From the cell containing the given text, extract its center point as (x, y) coordinate. 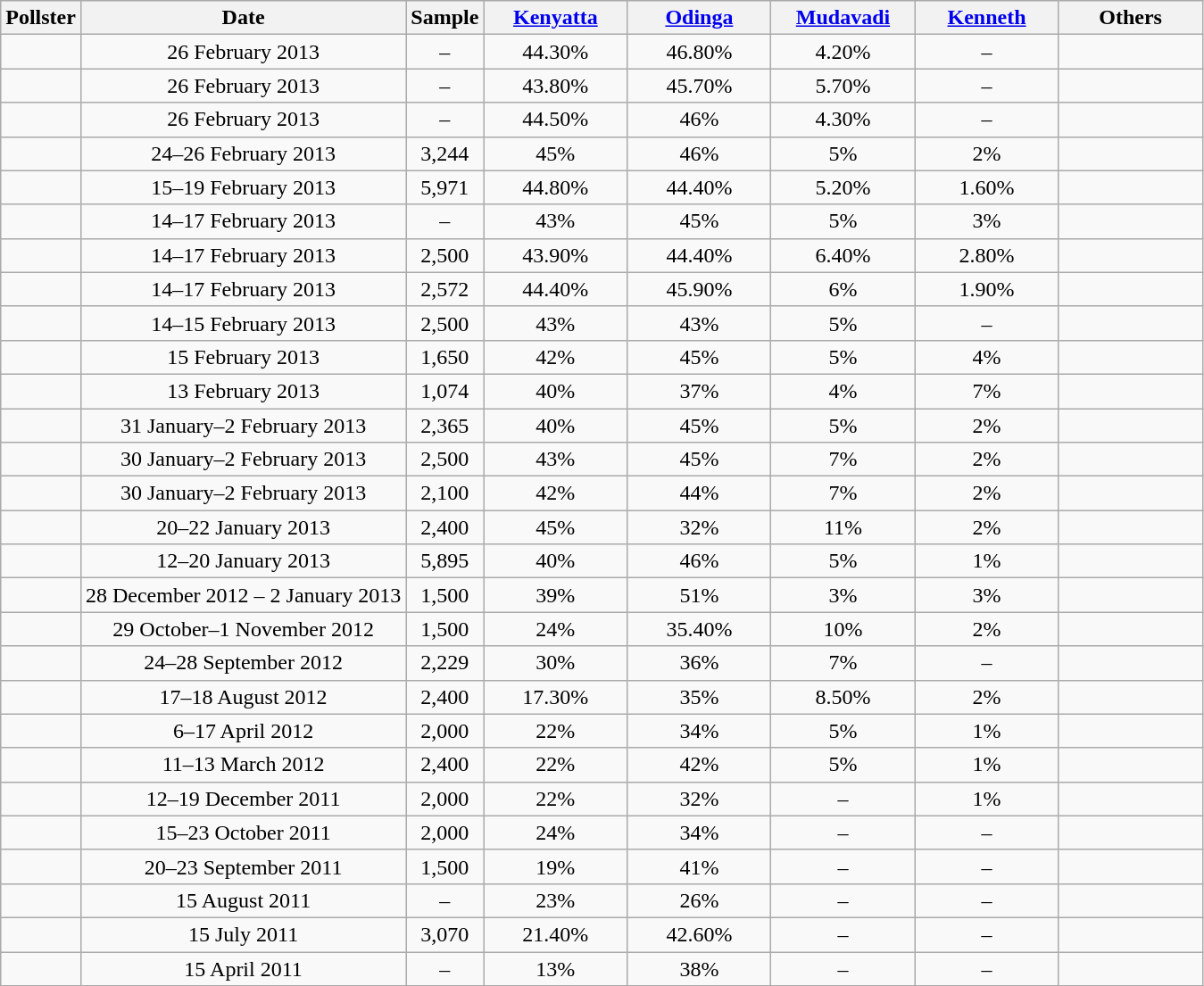
1.90% (987, 289)
51% (700, 595)
23% (555, 900)
15–19 February 2013 (243, 187)
24–26 February 2013 (243, 153)
15–23 October 2011 (243, 833)
38% (700, 968)
30% (555, 663)
46.80% (700, 52)
5,895 (444, 561)
1.60% (987, 187)
15 April 2011 (243, 968)
Sample (444, 18)
45.90% (700, 289)
11–13 March 2012 (243, 765)
8.50% (843, 697)
13% (555, 968)
37% (700, 391)
10% (843, 629)
28 December 2012 – 2 January 2013 (243, 595)
35% (700, 697)
13 February 2013 (243, 391)
11% (843, 527)
44.80% (555, 187)
39% (555, 595)
42.60% (700, 934)
15 August 2011 (243, 900)
3,244 (444, 153)
36% (700, 663)
45.70% (700, 86)
20–23 September 2011 (243, 866)
29 October–1 November 2012 (243, 629)
1,650 (444, 357)
12–19 December 2011 (243, 799)
26% (700, 900)
14–15 February 2013 (243, 323)
21.40% (555, 934)
44% (700, 493)
15 February 2013 (243, 357)
1,074 (444, 391)
6% (843, 289)
15 July 2011 (243, 934)
17–18 August 2012 (243, 697)
Date (243, 18)
43.90% (555, 255)
Pollster (41, 18)
19% (555, 866)
43.80% (555, 86)
31 January–2 February 2013 (243, 426)
3,070 (444, 934)
5,971 (444, 187)
2,572 (444, 289)
5.20% (843, 187)
Kenyatta (555, 18)
4.30% (843, 120)
6.40% (843, 255)
44.50% (555, 120)
2,365 (444, 426)
12–20 January 2013 (243, 561)
5.70% (843, 86)
Others (1130, 18)
Kenneth (987, 18)
24–28 September 2012 (243, 663)
41% (700, 866)
6–17 April 2012 (243, 731)
20–22 January 2013 (243, 527)
35.40% (700, 629)
17.30% (555, 697)
2,229 (444, 663)
Odinga (700, 18)
2.80% (987, 255)
Mudavadi (843, 18)
2,100 (444, 493)
4.20% (843, 52)
44.30% (555, 52)
